Determine the (X, Y) coordinate at the center of the cell enclosing the given text.  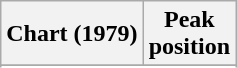
Chart (1979) (72, 34)
Peakposition (189, 34)
